Pinpoint the cell where the given text exists, returning its [X, Y] midpoint coordinate. 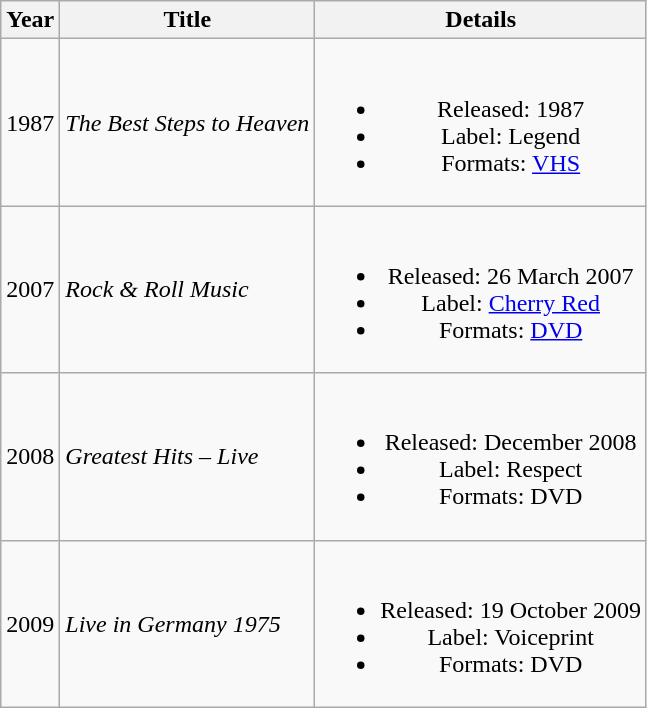
Year [30, 20]
Released: 19 October 2009Label: VoiceprintFormats: DVD [481, 624]
1987 [30, 122]
The Best Steps to Heaven [188, 122]
2007 [30, 290]
Greatest Hits – Live [188, 456]
2008 [30, 456]
Released: December 2008Label: RespectFormats: DVD [481, 456]
Released: 1987Label: LegendFormats: VHS [481, 122]
Released: 26 March 2007Label: Cherry RedFormats: DVD [481, 290]
Rock & Roll Music [188, 290]
2009 [30, 624]
Details [481, 20]
Live in Germany 1975 [188, 624]
Title [188, 20]
